Pinpoint the cell where the given text exists, returning its (x, y) midpoint coordinate. 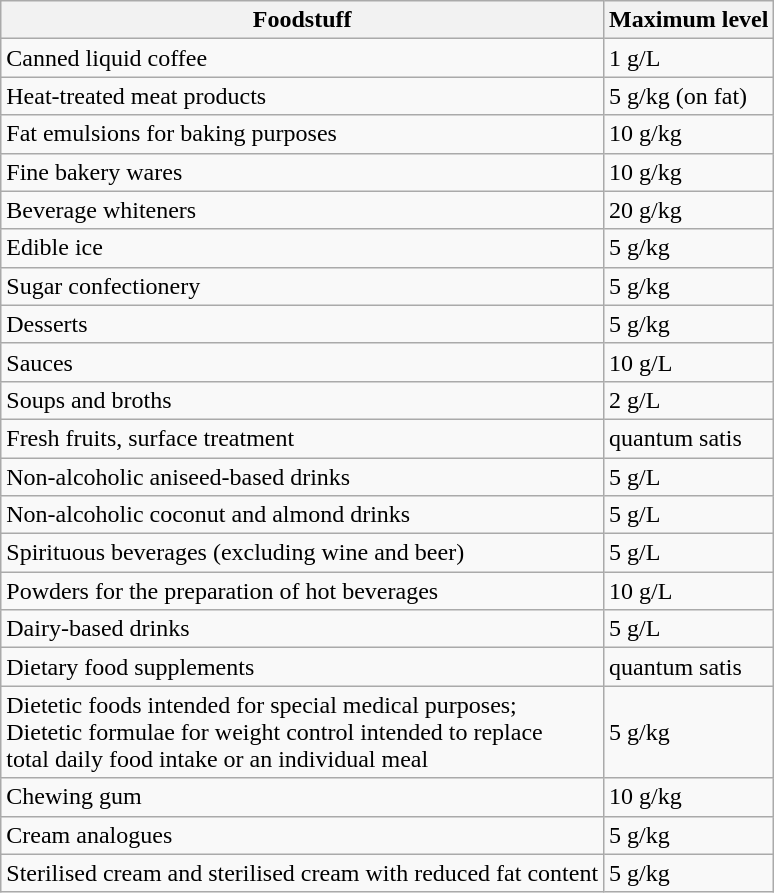
Sauces (302, 362)
1 g/L (689, 58)
Fine bakery wares (302, 172)
2 g/L (689, 400)
Fat emulsions for baking purposes (302, 134)
5 g/kg (on fat) (689, 96)
Beverage whiteners (302, 210)
Fresh fruits, surface treatment (302, 438)
Powders for the preparation of hot beverages (302, 591)
Dietary food supplements (302, 667)
Spirituous beverages (excluding wine and beer) (302, 553)
Soups and broths (302, 400)
20 g/kg (689, 210)
Canned liquid coffee (302, 58)
Non-alcoholic coconut and almond drinks (302, 515)
Chewing gum (302, 797)
Dairy-based drinks (302, 629)
Edible ice (302, 248)
Sugar confectionery (302, 286)
Heat-treated meat products (302, 96)
Non-alcoholic aniseed-based drinks (302, 477)
Maximum level (689, 20)
Foodstuff (302, 20)
Desserts (302, 324)
Sterilised cream and sterilised cream with reduced fat content (302, 873)
Cream analogues (302, 835)
